Capture the cell that displays the provided text and extract its (x, y) central coordinate. 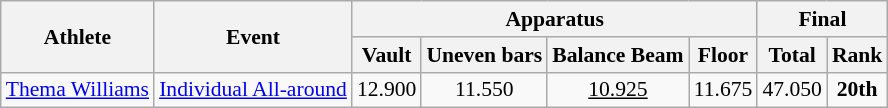
47.050 (792, 90)
Rank (858, 55)
Floor (724, 55)
Vault (386, 55)
Total (792, 55)
11.550 (484, 90)
Athlete (78, 36)
12.900 (386, 90)
20th (858, 90)
Apparatus (554, 19)
Final (822, 19)
10.925 (618, 90)
Individual All-around (253, 90)
Thema Williams (78, 90)
Event (253, 36)
Balance Beam (618, 55)
Uneven bars (484, 55)
11.675 (724, 90)
